Determine the [X, Y] coordinate at the center of the cell enclosing the given text.  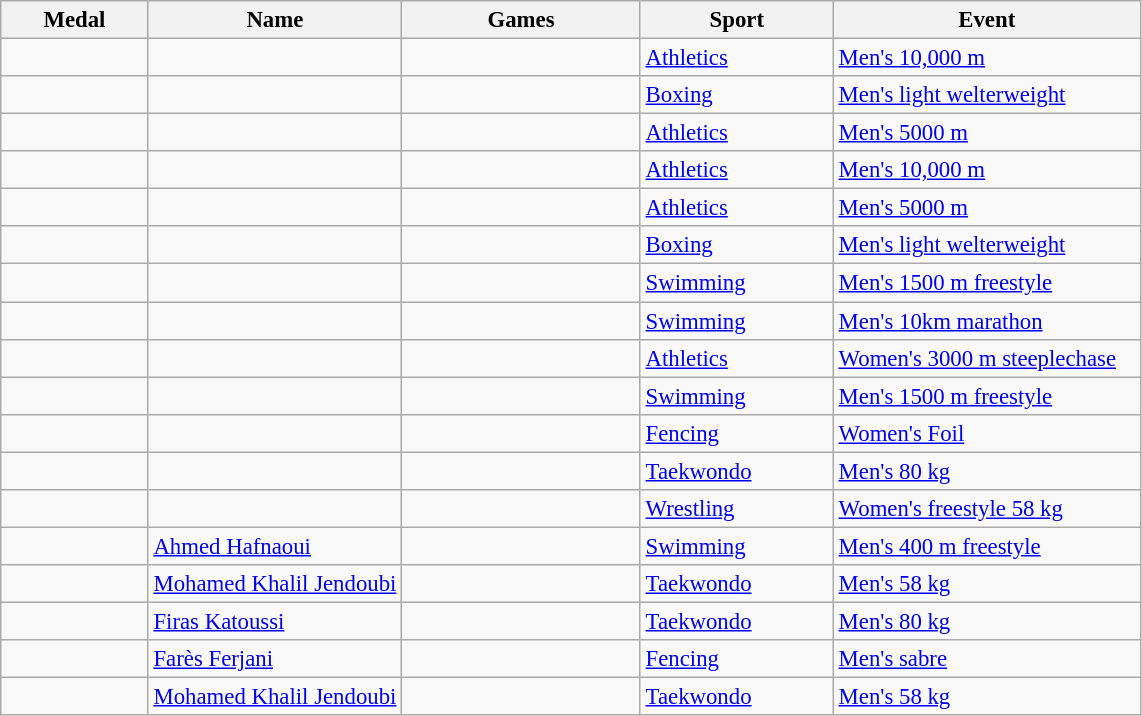
Sport [736, 20]
Men's 400 m freestyle [986, 546]
Wrestling [736, 509]
Medal [74, 20]
Firas Katoussi [275, 621]
Event [986, 20]
Women's Foil [986, 433]
Ahmed Hafnaoui [275, 546]
Men's 10km marathon [986, 321]
Women's freestyle 58 kg [986, 509]
Farès Ferjani [275, 659]
Men's sabre [986, 659]
Women's 3000 m steeplechase [986, 358]
Name [275, 20]
Games [522, 20]
